For the text-containing cell, return its midpoint in (X, Y) coordinate format. 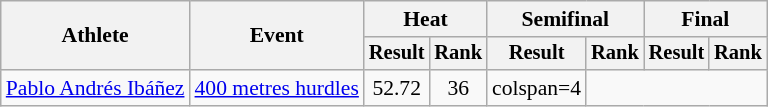
Heat (426, 19)
36 (458, 88)
Athlete (96, 36)
Event (277, 36)
Pablo Andrés Ibáñez (96, 88)
colspan=4 (536, 88)
400 metres hurdles (277, 88)
52.72 (397, 88)
Final (706, 19)
Semifinal (566, 19)
